Capture the cell that displays the provided text and extract its [x, y] central coordinate. 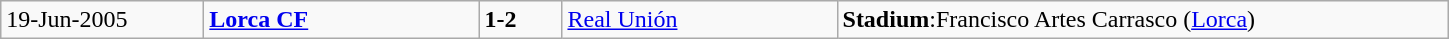
19-Jun-2005 [102, 20]
Stadium:Francisco Artes Carrasco (Lorca) [1142, 20]
Lorca CF [342, 20]
Real Unión [700, 20]
1-2 [520, 20]
